Capture the cell that displays the provided text and extract its (X, Y) central coordinate. 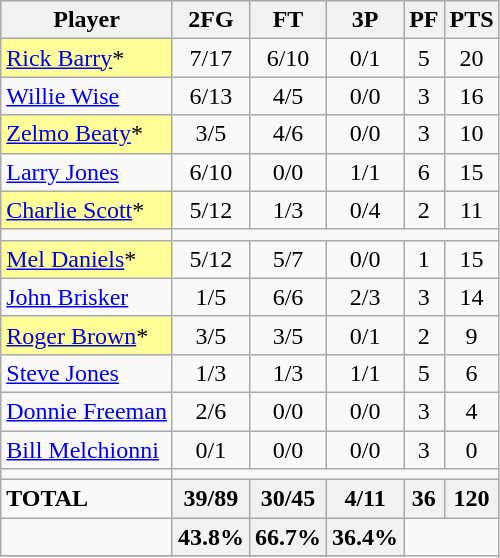
Rick Barry* (87, 58)
1 (424, 259)
30/45 (288, 499)
10 (472, 134)
Zelmo Beaty* (87, 134)
Larry Jones (87, 172)
7/17 (210, 58)
Bill Melchionni (87, 449)
Donnie Freeman (87, 411)
4/11 (366, 499)
Willie Wise (87, 96)
43.8% (210, 537)
2/3 (366, 297)
Roger Brown* (87, 335)
9 (472, 335)
11 (472, 210)
36 (424, 499)
Charlie Scott* (87, 210)
0 (472, 449)
20 (472, 58)
16 (472, 96)
6/13 (210, 96)
14 (472, 297)
John Brisker (87, 297)
Mel Daniels* (87, 259)
1/5 (210, 297)
0/4 (366, 210)
4/5 (288, 96)
39/89 (210, 499)
PTS (472, 20)
36.4% (366, 537)
3P (366, 20)
5/7 (288, 259)
2FG (210, 20)
4/6 (288, 134)
FT (288, 20)
PF (424, 20)
6/6 (288, 297)
4 (472, 411)
Player (87, 20)
120 (472, 499)
TOTAL (87, 499)
66.7% (288, 537)
2/6 (210, 411)
Steve Jones (87, 373)
